Locate the cell with the specified text and output its (X, Y) center coordinate. 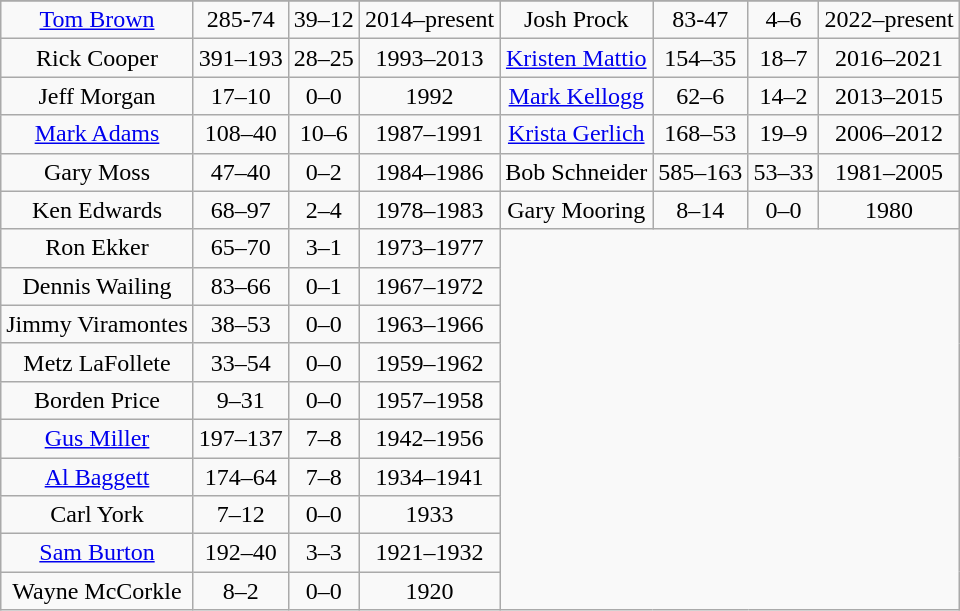
62–6 (700, 96)
Sam Burton (98, 553)
2022–present (889, 20)
1973–1977 (429, 248)
Mark Kellogg (576, 96)
Kristen Mattio (576, 58)
1981–2005 (889, 172)
1980 (889, 210)
1957–1958 (429, 400)
8–14 (700, 210)
4–6 (784, 20)
2006–2012 (889, 134)
1933 (429, 515)
65–70 (240, 248)
8–2 (240, 591)
1963–1966 (429, 324)
Wayne McCorkle (98, 591)
10–6 (324, 134)
Jeff Morgan (98, 96)
Rick Cooper (98, 58)
1934–1941 (429, 477)
0–2 (324, 172)
Carl York (98, 515)
154–35 (700, 58)
1921–1932 (429, 553)
Dennis Wailing (98, 286)
Jimmy Viramontes (98, 324)
19–9 (784, 134)
Bob Schneider (576, 172)
9–31 (240, 400)
Josh Prock (576, 20)
1920 (429, 591)
33–54 (240, 362)
47–40 (240, 172)
108–40 (240, 134)
1984–1986 (429, 172)
39–12 (324, 20)
38–53 (240, 324)
Gary Mooring (576, 210)
197–137 (240, 438)
Metz LaFollete (98, 362)
1959–1962 (429, 362)
1992 (429, 96)
3–1 (324, 248)
285-74 (240, 20)
14–2 (784, 96)
1993–2013 (429, 58)
2014–present (429, 20)
391–193 (240, 58)
Mark Adams (98, 134)
192–40 (240, 553)
Gary Moss (98, 172)
1942–1956 (429, 438)
585–163 (700, 172)
168–53 (700, 134)
174–64 (240, 477)
53–33 (784, 172)
83–66 (240, 286)
Tom Brown (98, 20)
83-47 (700, 20)
1978–1983 (429, 210)
0–1 (324, 286)
1967–1972 (429, 286)
Ron Ekker (98, 248)
18–7 (784, 58)
1987–1991 (429, 134)
17–10 (240, 96)
68–97 (240, 210)
2–4 (324, 210)
2016–2021 (889, 58)
Al Baggett (98, 477)
Krista Gerlich (576, 134)
Borden Price (98, 400)
3–3 (324, 553)
Gus Miller (98, 438)
28–25 (324, 58)
7–12 (240, 515)
Ken Edwards (98, 210)
2013–2015 (889, 96)
